Output the [X, Y] coordinate of the center of the cell containing the given text.  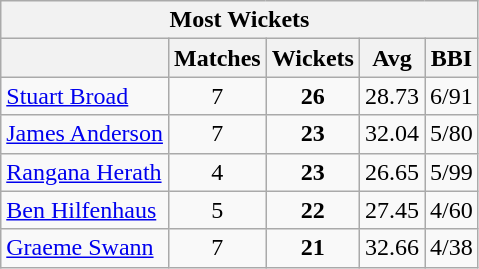
32.04 [392, 134]
6/91 [452, 96]
4 [217, 172]
Rangana Herath [85, 172]
28.73 [392, 96]
21 [312, 248]
4/60 [452, 210]
22 [312, 210]
James Anderson [85, 134]
32.66 [392, 248]
5 [217, 210]
Ben Hilfenhaus [85, 210]
Avg [392, 58]
5/99 [452, 172]
27.45 [392, 210]
5/80 [452, 134]
Wickets [312, 58]
Most Wickets [240, 20]
Graeme Swann [85, 248]
26.65 [392, 172]
Matches [217, 58]
Stuart Broad [85, 96]
26 [312, 96]
4/38 [452, 248]
BBI [452, 58]
